For the text-containing cell, return its midpoint in [x, y] coordinate format. 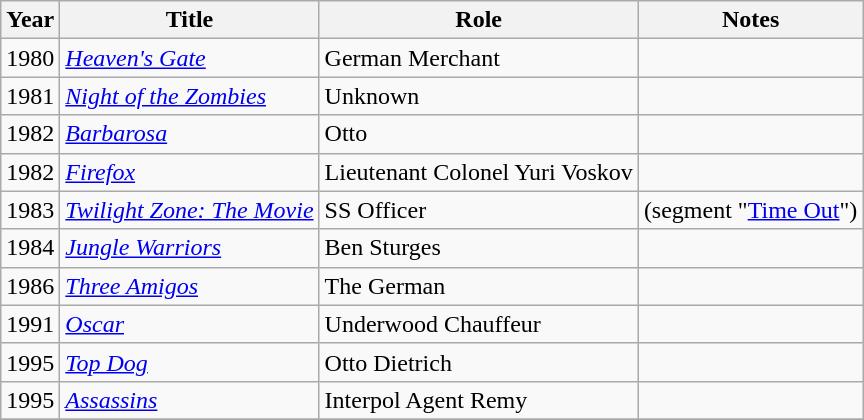
1991 [30, 324]
Role [478, 20]
Jungle Warriors [190, 248]
Twilight Zone: The Movie [190, 210]
1981 [30, 96]
Top Dog [190, 362]
Night of the Zombies [190, 96]
1984 [30, 248]
1980 [30, 58]
Otto Dietrich [478, 362]
Barbarosa [190, 134]
(segment "Time Out") [750, 210]
Three Amigos [190, 286]
Ben Sturges [478, 248]
Interpol Agent Remy [478, 400]
The German [478, 286]
Oscar [190, 324]
Notes [750, 20]
Otto [478, 134]
SS Officer [478, 210]
Assassins [190, 400]
1983 [30, 210]
Year [30, 20]
1986 [30, 286]
Unknown [478, 96]
Lieutenant Colonel Yuri Voskov [478, 172]
Heaven's Gate [190, 58]
Underwood Chauffeur [478, 324]
Title [190, 20]
Firefox [190, 172]
German Merchant [478, 58]
